Pinpoint the cell where the given text exists, returning its [X, Y] midpoint coordinate. 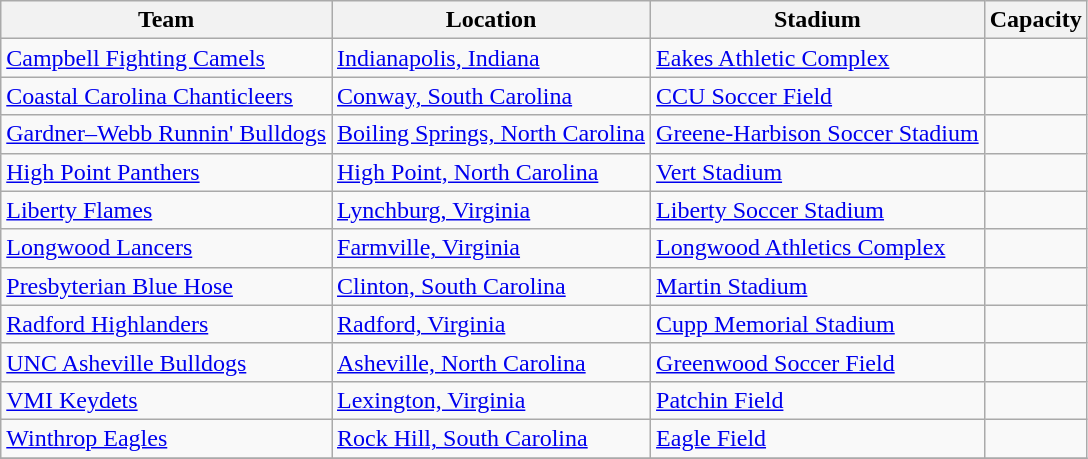
Campbell Fighting Camels [166, 58]
Conway, South Carolina [492, 96]
Radford, Virginia [492, 324]
Patchin Field [818, 400]
VMI Keydets [166, 400]
Radford Highlanders [166, 324]
Team [166, 20]
Lynchburg, Virginia [492, 210]
Coastal Carolina Chanticleers [166, 96]
Stadium [818, 20]
Winthrop Eagles [166, 438]
High Point, North Carolina [492, 172]
Asheville, North Carolina [492, 362]
CCU Soccer Field [818, 96]
Martin Stadium [818, 286]
Greenwood Soccer Field [818, 362]
Eakes Athletic Complex [818, 58]
Clinton, South Carolina [492, 286]
Boiling Springs, North Carolina [492, 134]
Longwood Lancers [166, 248]
Liberty Soccer Stadium [818, 210]
Capacity [1036, 20]
Gardner–Webb Runnin' Bulldogs [166, 134]
Liberty Flames [166, 210]
Longwood Athletics Complex [818, 248]
UNC Asheville Bulldogs [166, 362]
Indianapolis, Indiana [492, 58]
Farmville, Virginia [492, 248]
Eagle Field [818, 438]
Lexington, Virginia [492, 400]
Cupp Memorial Stadium [818, 324]
Presbyterian Blue Hose [166, 286]
Greene-Harbison Soccer Stadium [818, 134]
High Point Panthers [166, 172]
Rock Hill, South Carolina [492, 438]
Vert Stadium [818, 172]
Location [492, 20]
